Determine the (x, y) coordinate at the center of the cell enclosing the given text.  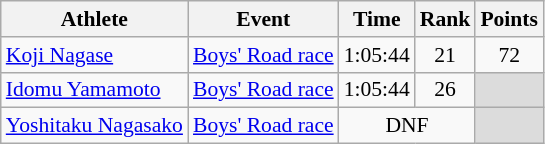
Event (264, 19)
Time (377, 19)
Points (509, 19)
Idomu Yamamoto (94, 90)
DNF (408, 126)
72 (509, 55)
Koji Nagase (94, 55)
26 (446, 90)
Rank (446, 19)
Athlete (94, 19)
21 (446, 55)
Yoshitaku Nagasako (94, 126)
